Locate the cell with the specified text and output its [x, y] center coordinate. 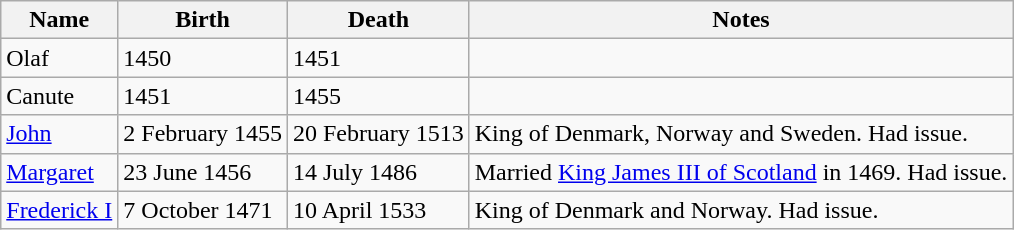
1455 [378, 96]
Name [60, 20]
2 February 1455 [203, 134]
Birth [203, 20]
20 February 1513 [378, 134]
Married King James III of Scotland in 1469. Had issue. [741, 172]
10 April 1533 [378, 210]
1450 [203, 58]
7 October 1471 [203, 210]
Notes [741, 20]
Frederick I [60, 210]
Olaf [60, 58]
John [60, 134]
King of Denmark and Norway. Had issue. [741, 210]
Canute [60, 96]
23 June 1456 [203, 172]
Margaret [60, 172]
14 July 1486 [378, 172]
Death [378, 20]
King of Denmark, Norway and Sweden. Had issue. [741, 134]
